Locate the cell with the specified text and output its [x, y] center coordinate. 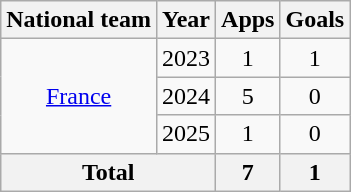
2023 [186, 58]
2024 [186, 96]
National team [79, 20]
Goals [315, 20]
2025 [186, 134]
Total [108, 172]
Apps [248, 20]
7 [248, 172]
Year [186, 20]
5 [248, 96]
France [79, 96]
